Return (X, Y) of the center of cell containing provided text 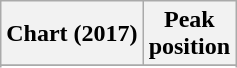
Chart (2017) (72, 34)
Peak position (189, 34)
